Provide the [x, y] coordinate of the cell's center where the given text is located.  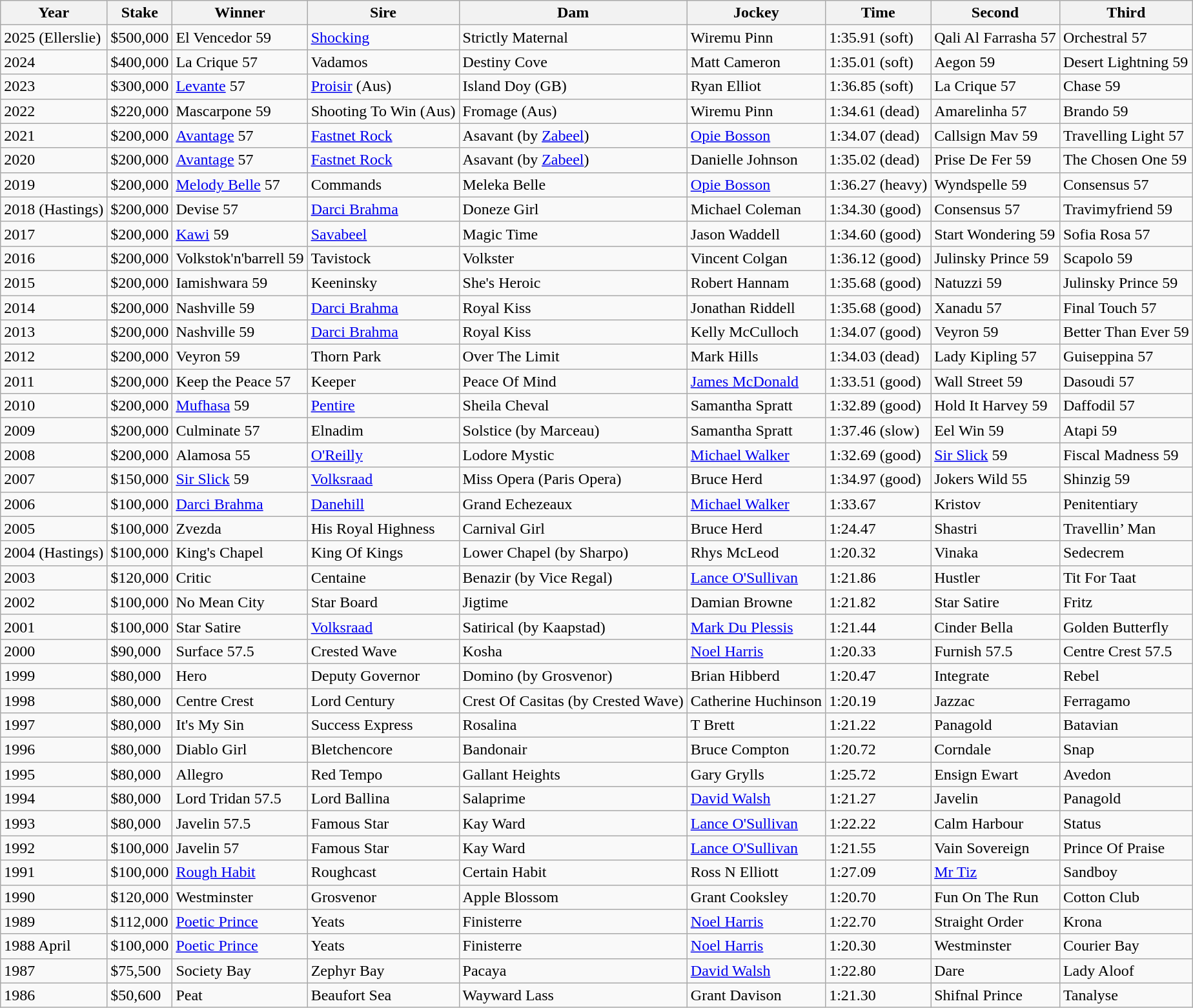
Fritz [1126, 602]
$400,000 [139, 62]
Keeper [383, 381]
1:20.19 [878, 700]
1:20.70 [878, 897]
Beaufort Sea [383, 995]
Volkstok'n'barrell 59 [240, 258]
Straight Order [995, 922]
Grant Davison [756, 995]
Peace Of Mind [573, 381]
Javelin 57.5 [240, 823]
Dam [573, 13]
Rough Habit [240, 872]
She's Heroic [573, 283]
Snap [1126, 750]
1:35.02 (dead) [878, 160]
Catherine Huchinson [756, 700]
Daffodil 57 [1126, 406]
2014 [54, 308]
Jazzac [995, 700]
Jockey [756, 13]
2025 (Ellerslie) [54, 37]
Vinaka [995, 553]
Kosha [573, 651]
Deputy Governor [383, 676]
It's My Sin [240, 725]
Amarelinha 57 [995, 111]
1:20.72 [878, 750]
Diablo Girl [240, 750]
Lower Chapel (by Sharpo) [573, 553]
Lord Century [383, 700]
1998 [54, 700]
No Mean City [240, 602]
1:34.61 (dead) [878, 111]
1:21.55 [878, 848]
Bletchencore [383, 750]
Jonathan Riddell [756, 308]
Third [1126, 13]
Iamishwara 59 [240, 283]
1990 [54, 897]
1:24.47 [878, 529]
Volkster [573, 258]
Over The Limit [573, 357]
1:34.07 (good) [878, 332]
Proisir (Aus) [383, 86]
1:32.89 (good) [878, 406]
Wall Street 59 [995, 381]
Mufhasa 59 [240, 406]
1:21.44 [878, 627]
Ensign Ewart [995, 774]
$75,500 [139, 971]
$112,000 [139, 922]
1:34.30 (good) [878, 209]
2005 [54, 529]
2001 [54, 627]
Robert Hannam [756, 283]
Cotton Club [1126, 897]
2022 [54, 111]
Kelly McCulloch [756, 332]
1986 [54, 995]
1999 [54, 676]
Rebel [1126, 676]
1:20.32 [878, 553]
Sedecrem [1126, 553]
Corndale [995, 750]
Hustler [995, 578]
Shastri [995, 529]
Dare [995, 971]
Kawi 59 [240, 234]
1:34.60 (good) [878, 234]
1:20.33 [878, 651]
Hero [240, 676]
Island Doy (GB) [573, 86]
1:21.86 [878, 578]
Gary Grylls [756, 774]
Peat [240, 995]
Penitentiary [1126, 504]
Travelling Light 57 [1126, 136]
Crest Of Casitas (by Crested Wave) [573, 700]
Bandonair [573, 750]
1:22.70 [878, 922]
Matt Cameron [756, 62]
Ross N Elliott [756, 872]
1994 [54, 799]
1:27.09 [878, 872]
Rosalina [573, 725]
2000 [54, 651]
Year [54, 13]
2018 (Hastings) [54, 209]
1:21.22 [878, 725]
Orchestral 57 [1126, 37]
2004 (Hastings) [54, 553]
Surface 57.5 [240, 651]
1:36.27 (heavy) [878, 185]
Vincent Colgan [756, 258]
Keeninsky [383, 283]
Star Board [383, 602]
King's Chapel [240, 553]
Golden Butterfly [1126, 627]
Critic [240, 578]
Prise De Fer 59 [995, 160]
Centaine [383, 578]
King Of Kings [383, 553]
Savabeel [383, 234]
Domino (by Grosvenor) [573, 676]
Lord Ballina [383, 799]
Fiscal Madness 59 [1126, 455]
Integrate [995, 676]
Levante 57 [240, 86]
Natuzzi 59 [995, 283]
Calm Harbour [995, 823]
Furnish 57.5 [995, 651]
Second [995, 13]
Sheila Cheval [573, 406]
2007 [54, 479]
Shifnal Prince [995, 995]
Hold It Harvey 59 [995, 406]
$300,000 [139, 86]
Success Express [383, 725]
2008 [54, 455]
Grosvenor [383, 897]
1:36.12 (good) [878, 258]
1:32.69 (good) [878, 455]
2013 [54, 332]
Chase 59 [1126, 86]
Sandboy [1126, 872]
Start Wondering 59 [995, 234]
1992 [54, 848]
1989 [54, 922]
Vain Sovereign [995, 848]
Melody Belle 57 [240, 185]
Benazir (by Vice Regal) [573, 578]
$150,000 [139, 479]
Devise 57 [240, 209]
James McDonald [756, 381]
Tit For Taat [1126, 578]
2002 [54, 602]
Kristov [995, 504]
Guiseppina 57 [1126, 357]
Carnival Girl [573, 529]
1995 [54, 774]
Damian Browne [756, 602]
Miss Opera (Paris Opera) [573, 479]
2024 [54, 62]
Lady Kipling 57 [995, 357]
Krona [1126, 922]
Stake [139, 13]
Danehill [383, 504]
Grand Echezeaux [573, 504]
1:33.51 (good) [878, 381]
Thorn Park [383, 357]
O'Reilly [383, 455]
2017 [54, 234]
Time [878, 13]
Fromage (Aus) [573, 111]
Mark Hills [756, 357]
1:35.01 (soft) [878, 62]
$50,600 [139, 995]
Javelin [995, 799]
1996 [54, 750]
Zvezda [240, 529]
Pentire [383, 406]
Wyndspelle 59 [995, 185]
Michael Coleman [756, 209]
Fun On The Run [995, 897]
1:37.46 (slow) [878, 430]
Jokers Wild 55 [995, 479]
Desert Lightning 59 [1126, 62]
Tavistock [383, 258]
Rhys McLeod [756, 553]
Bruce Compton [756, 750]
Shinzig 59 [1126, 479]
1:34.03 (dead) [878, 357]
Courier Bay [1126, 946]
Danielle Johnson [756, 160]
1:34.07 (dead) [878, 136]
T Brett [756, 725]
Xanadu 57 [995, 308]
Commands [383, 185]
El Vencedor 59 [240, 37]
Lady Aloof [1126, 971]
Jigtime [573, 602]
Zephyr Bay [383, 971]
Jason Waddell [756, 234]
Doneze Girl [573, 209]
Batavian [1126, 725]
$90,000 [139, 651]
1:21.30 [878, 995]
2016 [54, 258]
1:21.27 [878, 799]
Alamosa 55 [240, 455]
1:25.72 [878, 774]
Allegro [240, 774]
Mr Tiz [995, 872]
2023 [54, 86]
Elnadim [383, 430]
1:22.22 [878, 823]
1993 [54, 823]
1:33.67 [878, 504]
Wayward Lass [573, 995]
1:21.82 [878, 602]
2010 [54, 406]
Aegon 59 [995, 62]
2015 [54, 283]
Vadamos [383, 62]
2012 [54, 357]
1991 [54, 872]
Centre Crest 57.5 [1126, 651]
Dasoudi 57 [1126, 381]
Society Bay [240, 971]
1:20.30 [878, 946]
Eel Win 59 [995, 430]
Travellin’ Man [1126, 529]
1:35.91 (soft) [878, 37]
Scapolo 59 [1126, 258]
Avedon [1126, 774]
Salaprime [573, 799]
Brando 59 [1126, 111]
1:20.47 [878, 676]
Magic Time [573, 234]
1987 [54, 971]
Certain Habit [573, 872]
2009 [54, 430]
Atapi 59 [1126, 430]
2021 [54, 136]
Mark Du Plessis [756, 627]
$220,000 [139, 111]
$500,000 [139, 37]
1:22.80 [878, 971]
Crested Wave [383, 651]
Travimyfriend 59 [1126, 209]
2011 [54, 381]
The Chosen One 59 [1126, 160]
Mascarpone 59 [240, 111]
Keep the Peace 57 [240, 381]
Qali Al Farrasha 57 [995, 37]
Brian Hibberd [756, 676]
Winner [240, 13]
1988 April [54, 946]
2020 [54, 160]
Meleka Belle [573, 185]
Grant Cooksley [756, 897]
Destiny Cove [573, 62]
Ferragamo [1126, 700]
Shooting To Win (Aus) [383, 111]
1997 [54, 725]
Lodore Mystic [573, 455]
Centre Crest [240, 700]
2019 [54, 185]
Prince Of Praise [1126, 848]
Ryan Elliot [756, 86]
Javelin 57 [240, 848]
1:34.97 (good) [878, 479]
Callsign Mav 59 [995, 136]
Strictly Maternal [573, 37]
Gallant Heights [573, 774]
Solstice (by Marceau) [573, 430]
Status [1126, 823]
Sire [383, 13]
2003 [54, 578]
Tanalyse [1126, 995]
Cinder Bella [995, 627]
Pacaya [573, 971]
Lord Tridan 57.5 [240, 799]
Sofia Rosa 57 [1126, 234]
Apple Blossom [573, 897]
1:36.85 (soft) [878, 86]
Final Touch 57 [1126, 308]
His Royal Highness [383, 529]
Satirical (by Kaapstad) [573, 627]
Roughcast [383, 872]
Better Than Ever 59 [1126, 332]
Shocking [383, 37]
Culminate 57 [240, 430]
2006 [54, 504]
Red Tempo [383, 774]
